From the cell containing the given text, extract its center point as (X, Y) coordinate. 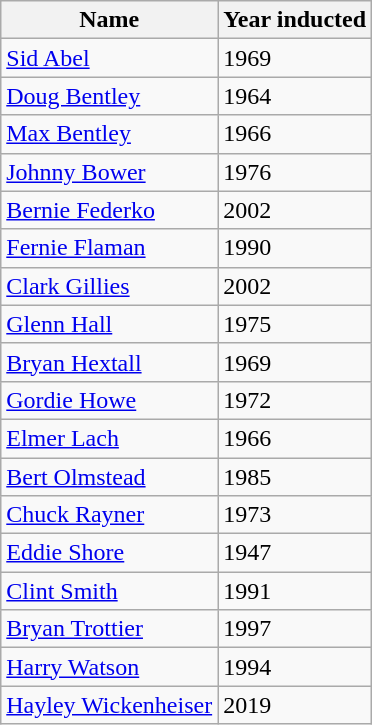
Sid Abel (110, 58)
1990 (295, 248)
Year inducted (295, 20)
Bryan Hextall (110, 362)
1975 (295, 324)
2019 (295, 705)
Glenn Hall (110, 324)
Bryan Trottier (110, 629)
Harry Watson (110, 667)
1972 (295, 400)
Doug Bentley (110, 96)
Fernie Flaman (110, 248)
Name (110, 20)
Chuck Rayner (110, 515)
Bert Olmstead (110, 477)
1976 (295, 172)
1994 (295, 667)
Hayley Wickenheiser (110, 705)
Eddie Shore (110, 553)
1947 (295, 553)
Johnny Bower (110, 172)
Max Bentley (110, 134)
1973 (295, 515)
Bernie Federko (110, 210)
1964 (295, 96)
1997 (295, 629)
Clint Smith (110, 591)
1985 (295, 477)
Gordie Howe (110, 400)
1991 (295, 591)
Elmer Lach (110, 438)
Clark Gillies (110, 286)
